Return the [X, Y] coordinate for the center point of the cell that contains the specified text.  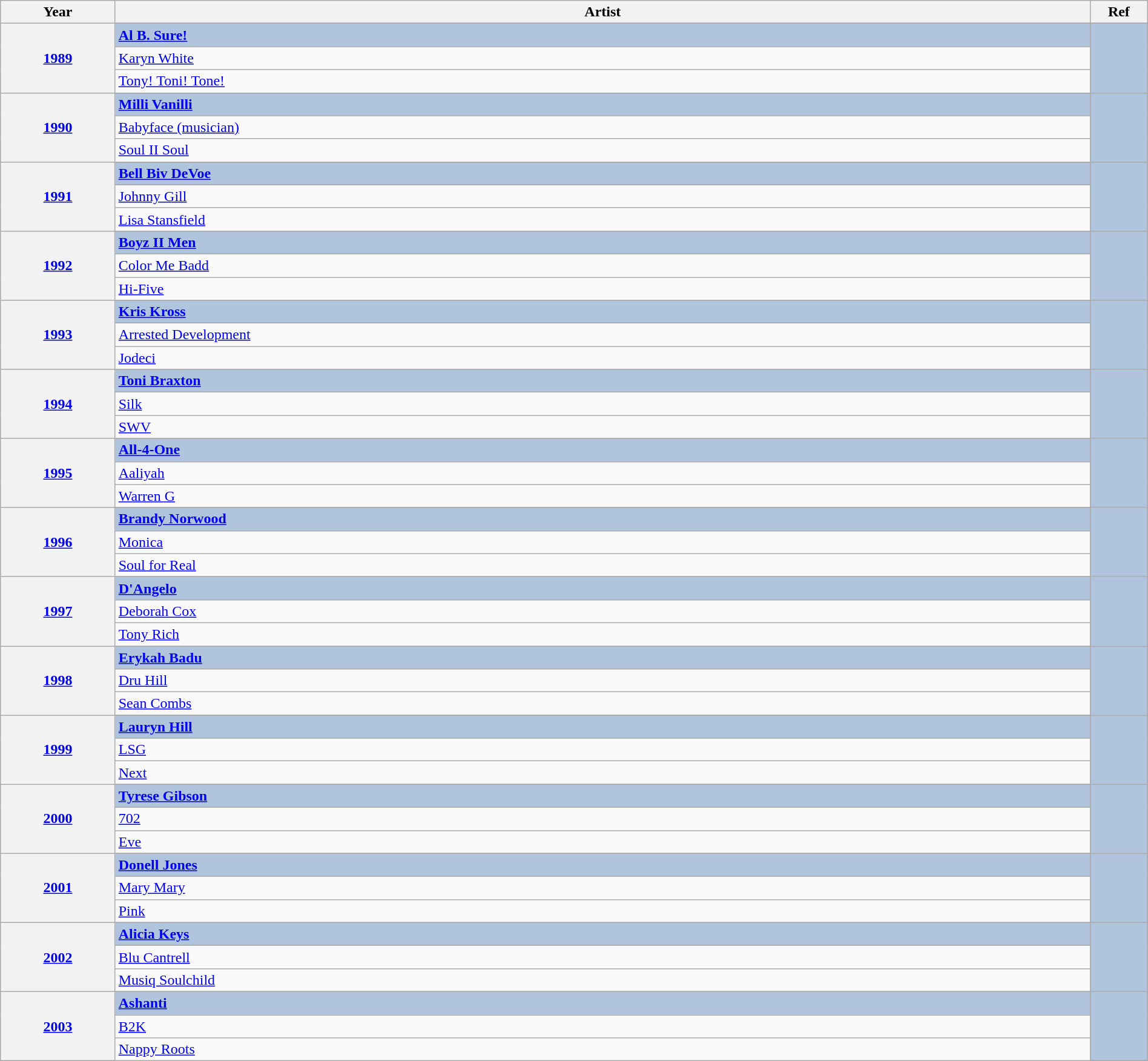
Nappy Roots [602, 1049]
2003 [58, 1026]
Lauryn Hill [602, 727]
Hi-Five [602, 289]
Artist [602, 12]
D'Angelo [602, 588]
1999 [58, 750]
Soul II Soul [602, 150]
Johnny Gill [602, 196]
Pink [602, 911]
Blu Cantrell [602, 957]
Ashanti [602, 1003]
Al B. Sure! [602, 35]
Dru Hill [602, 681]
702 [602, 819]
Mary Mary [602, 888]
Bell Biv DeVoe [602, 173]
Arrested Development [602, 335]
Lisa Stansfield [602, 219]
Eve [602, 842]
Silk [602, 404]
Deborah Cox [602, 611]
2001 [58, 888]
Boyz II Men [602, 242]
Karyn White [602, 58]
Musiq Soulchild [602, 980]
Aaliyah [602, 473]
Next [602, 773]
Milli Vanilli [602, 104]
1991 [58, 196]
Color Me Badd [602, 265]
Tony Rich [602, 634]
Alicia Keys [602, 934]
Brandy Norwood [602, 519]
Warren G [602, 496]
Babyface (musician) [602, 127]
1995 [58, 473]
Tony! Toni! Tone! [602, 81]
1996 [58, 542]
1998 [58, 680]
Kris Kross [602, 312]
Toni Braxton [602, 381]
1993 [58, 335]
SWV [602, 427]
Year [58, 12]
B2K [602, 1026]
All-4-One [602, 450]
Tyrese Gibson [602, 796]
Ref [1119, 12]
1990 [58, 127]
1997 [58, 611]
Sean Combs [602, 704]
Erykah Badu [602, 657]
Jodeci [602, 358]
Soul for Real [602, 565]
2002 [58, 957]
1989 [58, 58]
1992 [58, 265]
2000 [58, 819]
Donell Jones [602, 865]
Monica [602, 542]
1994 [58, 404]
LSG [602, 750]
